Find where the given text appears and provide that cell's center as [X, Y] coordinate. 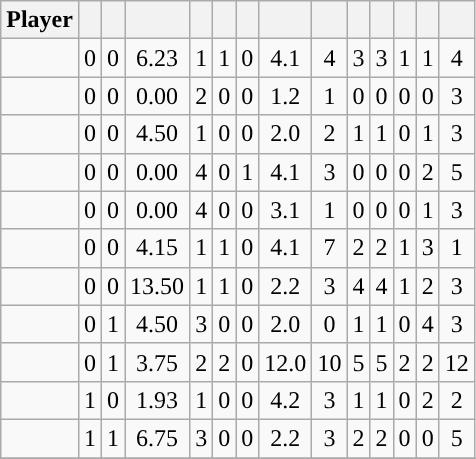
1.93 [158, 400]
6.75 [158, 438]
13.50 [158, 286]
10 [330, 362]
12 [456, 362]
4.2 [286, 400]
7 [330, 248]
6.23 [158, 58]
4.15 [158, 248]
3.75 [158, 362]
12.0 [286, 362]
Player [40, 20]
3.1 [286, 210]
1.2 [286, 96]
